Capture the cell that displays the provided text and extract its (x, y) central coordinate. 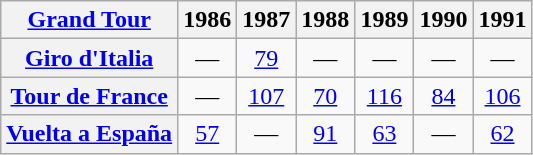
70 (326, 96)
84 (444, 96)
Grand Tour (90, 20)
Vuelta a España (90, 134)
Tour de France (90, 96)
116 (384, 96)
1989 (384, 20)
Giro d'Italia (90, 58)
1990 (444, 20)
91 (326, 134)
57 (208, 134)
62 (502, 134)
1988 (326, 20)
1991 (502, 20)
107 (266, 96)
79 (266, 58)
106 (502, 96)
1986 (208, 20)
1987 (266, 20)
63 (384, 134)
